Return the (X, Y) coordinate for the center point of the cell that contains the specified text.  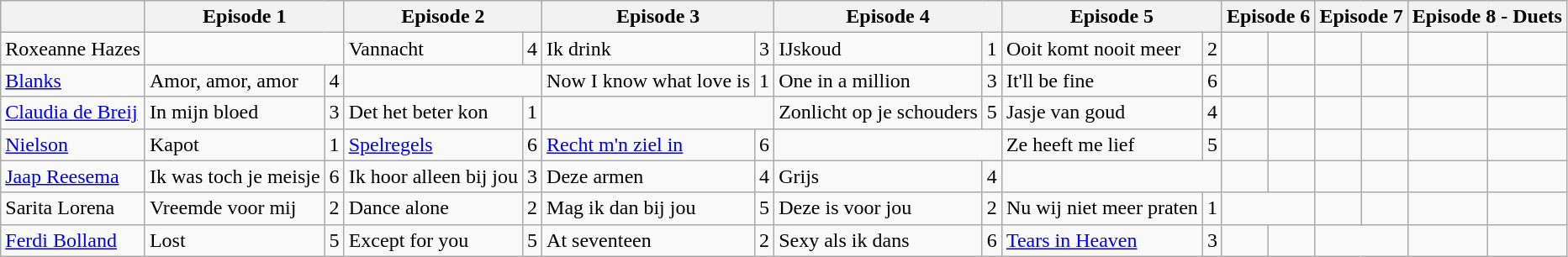
Vreemde voor mij (235, 208)
Jasje van goud (1101, 113)
Amor, amor, amor (235, 81)
Nielson (73, 144)
Zonlicht op je schouders (879, 113)
Episode 2 (442, 17)
Now I know what love is (649, 81)
Episode 1 (244, 17)
Claudia de Breij (73, 113)
Ferdi Bolland (73, 240)
It'll be fine (1101, 81)
Dance alone (433, 208)
Sarita Lorena (73, 208)
Recht m'n ziel in (649, 144)
Sexy als ik dans (879, 240)
Episode 4 (888, 17)
Jaap Reesema (73, 176)
One in a million (879, 81)
Lost (235, 240)
Det het beter kon (433, 113)
Deze armen (649, 176)
Spelregels (433, 144)
Episode 3 (658, 17)
Ik hoor alleen bij jou (433, 176)
Ooit komt nooit meer (1101, 49)
In mijn bloed (235, 113)
Ik was toch je meisje (235, 176)
Except for you (433, 240)
Ze heeft me lief (1101, 144)
Episode 8 - Duets (1486, 17)
Episode 6 (1268, 17)
Nu wij niet meer praten (1101, 208)
Episode 5 (1111, 17)
Tears in Heaven (1101, 240)
At seventeen (649, 240)
Blanks (73, 81)
Episode 7 (1361, 17)
Roxeanne Hazes (73, 49)
Ik drink (649, 49)
Grijs (879, 176)
Mag ik dan bij jou (649, 208)
Vannacht (433, 49)
IJskoud (879, 49)
Deze is voor jou (879, 208)
Kapot (235, 144)
